From the cell containing the given text, extract its center point as (x, y) coordinate. 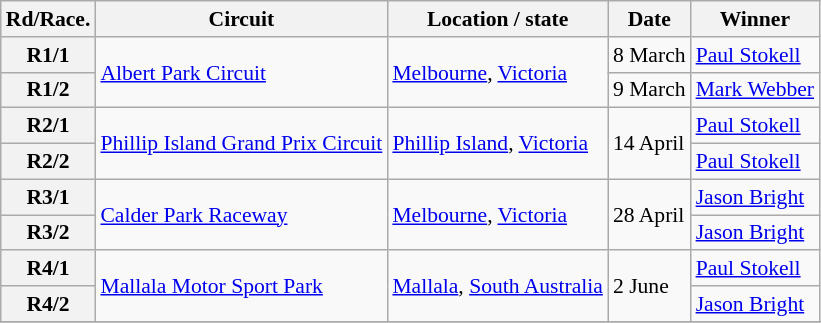
Mark Webber (755, 90)
R4/2 (48, 304)
R2/2 (48, 162)
Albert Park Circuit (241, 72)
R4/1 (48, 269)
Phillip Island, Victoria (498, 144)
Rd/Race. (48, 19)
Location / state (498, 19)
14 April (650, 144)
Circuit (241, 19)
2 June (650, 286)
R3/2 (48, 233)
Mallala, South Australia (498, 286)
R2/1 (48, 126)
Calder Park Raceway (241, 214)
8 March (650, 55)
Date (650, 19)
28 April (650, 214)
R3/1 (48, 197)
R1/2 (48, 90)
Winner (755, 19)
R1/1 (48, 55)
Phillip Island Grand Prix Circuit (241, 144)
Mallala Motor Sport Park (241, 286)
9 March (650, 90)
